Output the (x, y) coordinate of the center of the cell containing the given text.  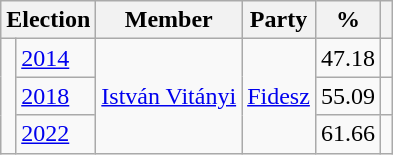
2018 (56, 96)
Election (48, 20)
Party (279, 20)
István Vitányi (169, 96)
Fidesz (279, 96)
2014 (56, 58)
Member (169, 20)
47.18 (348, 58)
2022 (56, 134)
55.09 (348, 96)
61.66 (348, 134)
% (348, 20)
